Locate the cell with the specified text and output its (X, Y) center coordinate. 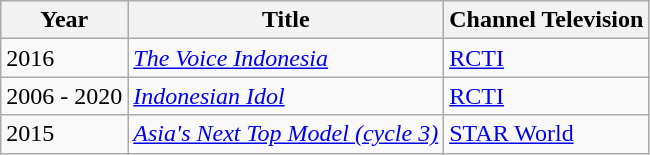
Year (64, 20)
2015 (64, 134)
Title (286, 20)
2006 - 2020 (64, 96)
Asia's Next Top Model (cycle 3) (286, 134)
STAR World (546, 134)
Indonesian Idol (286, 96)
2016 (64, 58)
Channel Television (546, 20)
The Voice Indonesia (286, 58)
